For the text-containing cell, return its midpoint in [x, y] coordinate format. 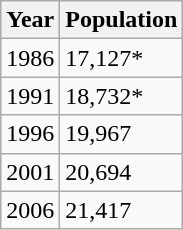
Year [30, 20]
1991 [30, 96]
1996 [30, 134]
20,694 [122, 172]
18,732* [122, 96]
21,417 [122, 210]
19,967 [122, 134]
2001 [30, 172]
Population [122, 20]
2006 [30, 210]
17,127* [122, 58]
1986 [30, 58]
